Return the [x, y] coordinate for the center point of the cell that contains the specified text.  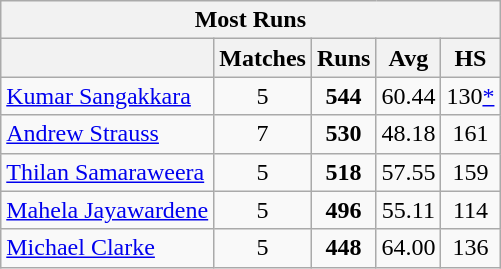
48.18 [408, 134]
130* [470, 96]
159 [470, 172]
Andrew Strauss [108, 134]
Mahela Jayawardene [108, 210]
60.44 [408, 96]
448 [343, 248]
HS [470, 58]
530 [343, 134]
161 [470, 134]
544 [343, 96]
Thilan Samaraweera [108, 172]
Runs [343, 58]
64.00 [408, 248]
Avg [408, 58]
Most Runs [250, 20]
Michael Clarke [108, 248]
136 [470, 248]
496 [343, 210]
57.55 [408, 172]
518 [343, 172]
114 [470, 210]
Kumar Sangakkara [108, 96]
7 [263, 134]
55.11 [408, 210]
Matches [263, 58]
